Provide the [x, y] coordinate of the cell's center where the given text is located.  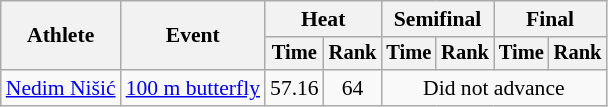
57.16 [294, 88]
Did not advance [494, 88]
Athlete [61, 36]
Nedim Nišić [61, 88]
Heat [323, 19]
Final [550, 19]
100 m butterfly [193, 88]
Event [193, 36]
Semifinal [437, 19]
64 [353, 88]
